Scan for the cell matching the given text and deliver its [X, Y] coordinate at center. 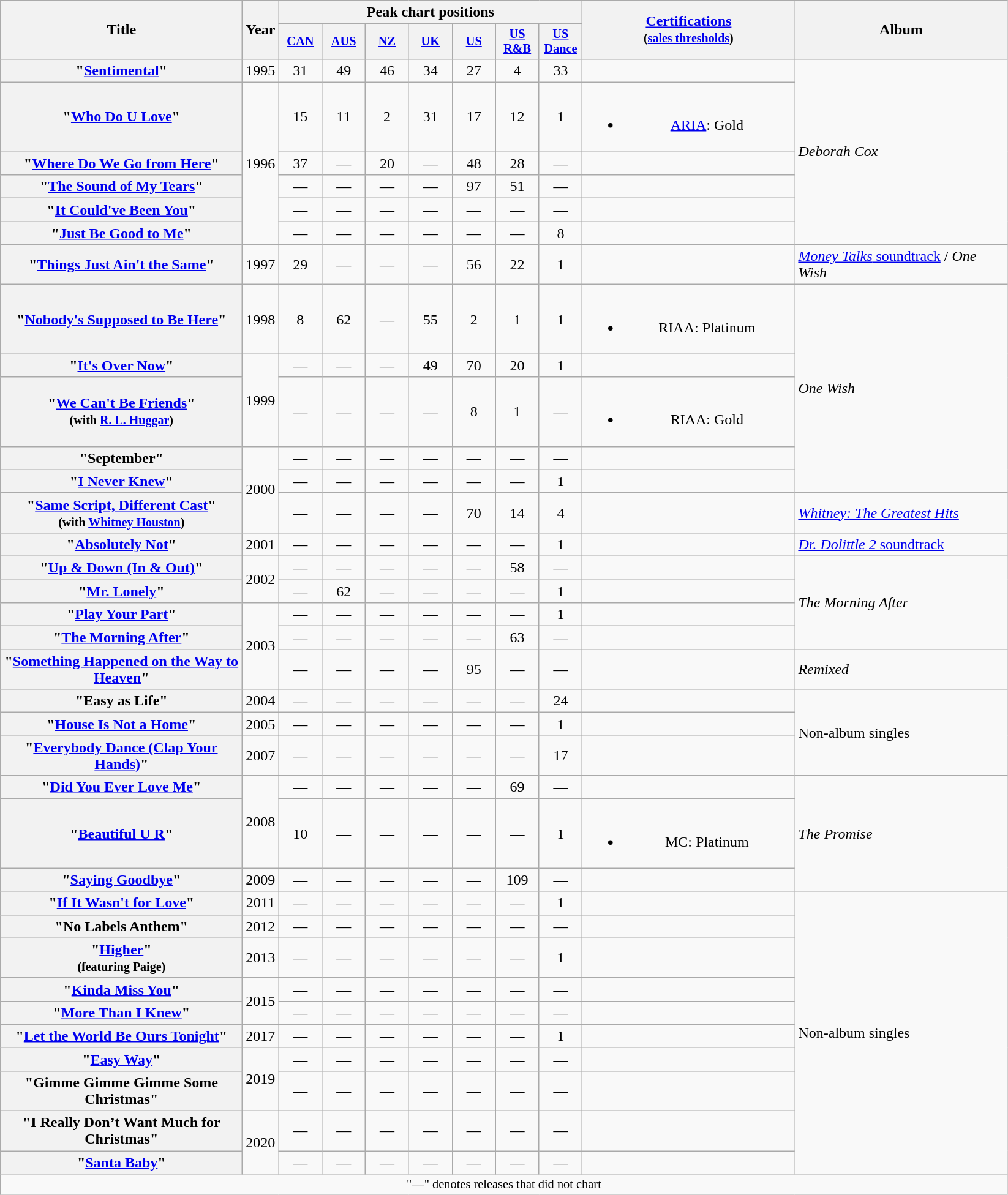
2017 [261, 1036]
US Dance [561, 42]
27 [474, 70]
"Let the World Be Ours Tonight" [121, 1036]
The Morning After [901, 602]
15 [300, 118]
56 [474, 264]
AUS [344, 42]
"Kinda Miss You" [121, 989]
33 [561, 70]
2004 [261, 701]
"Same Script, Different Cast"(with Whitney Houston) [121, 513]
"I Really Don’t Want Much for Christmas" [121, 1131]
37 [300, 163]
US [474, 42]
2009 [261, 880]
"No Labels Anthem" [121, 926]
2001 [261, 544]
"Easy as Life" [121, 701]
"Sentimental" [121, 70]
RIAA: Gold [688, 411]
14 [517, 513]
Deborah Cox [901, 152]
11 [344, 118]
2020 [261, 1142]
28 [517, 163]
95 [474, 670]
Certifications(sales thresholds) [688, 30]
"It's Over Now" [121, 365]
"Gimme Gimme Gimme Some Christmas" [121, 1091]
46 [387, 70]
NZ [387, 42]
"Absolutely Not" [121, 544]
"It Could've Been You" [121, 210]
1997 [261, 264]
Money Talks soundtrack / One Wish [901, 264]
Remixed [901, 670]
"Play Your Part" [121, 614]
34 [430, 70]
48 [474, 163]
"Everybody Dance (Clap Your Hands)" [121, 755]
1999 [261, 400]
"Where Do We Go from Here" [121, 163]
2003 [261, 645]
2012 [261, 926]
Title [121, 30]
69 [517, 787]
"—" denotes releases that did not chart [504, 1185]
Album [901, 30]
2007 [261, 755]
2013 [261, 957]
"Saying Goodbye" [121, 880]
22 [517, 264]
"I Never Knew" [121, 481]
"Santa Baby" [121, 1163]
ARIA: Gold [688, 118]
The Promise [901, 834]
63 [517, 638]
2005 [261, 724]
109 [517, 880]
2002 [261, 579]
MC: Platinum [688, 834]
"Higher" (featuring Paige) [121, 957]
1998 [261, 320]
2008 [261, 822]
10 [300, 834]
US R&B [517, 42]
"We Can't Be Friends"(with R. L. Huggar) [121, 411]
"The Sound of My Tears" [121, 187]
97 [474, 187]
Peak chart positions [431, 12]
"If It Wasn't for Love" [121, 903]
"Easy Way" [121, 1059]
Year [261, 30]
"Beautiful U R" [121, 834]
58 [517, 568]
51 [517, 187]
Dr. Dolittle 2 soundtrack [901, 544]
"House Is Not a Home" [121, 724]
"Just Be Good to Me" [121, 233]
"Something Happened on the Way to Heaven" [121, 670]
"The Morning After" [121, 638]
"More Than I Knew" [121, 1013]
2000 [261, 490]
12 [517, 118]
Whitney: The Greatest Hits [901, 513]
24 [561, 701]
"Nobody's Supposed to Be Here" [121, 320]
55 [430, 320]
2011 [261, 903]
One Wish [901, 389]
CAN [300, 42]
2015 [261, 1001]
"Mr. Lonely" [121, 591]
RIAA: Platinum [688, 320]
"Things Just Ain't the Same" [121, 264]
UK [430, 42]
1996 [261, 164]
"September" [121, 458]
29 [300, 264]
"Did You Ever Love Me" [121, 787]
1995 [261, 70]
2019 [261, 1079]
"Up & Down (In & Out)" [121, 568]
"Who Do U Love" [121, 118]
